Return [x, y] of the center of cell containing provided text 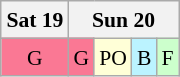
Sat 19 [34, 20]
PO [113, 56]
Sun 20 [123, 20]
F [167, 56]
B [144, 56]
